Scan for the cell matching the given text and deliver its (X, Y) coordinate at center. 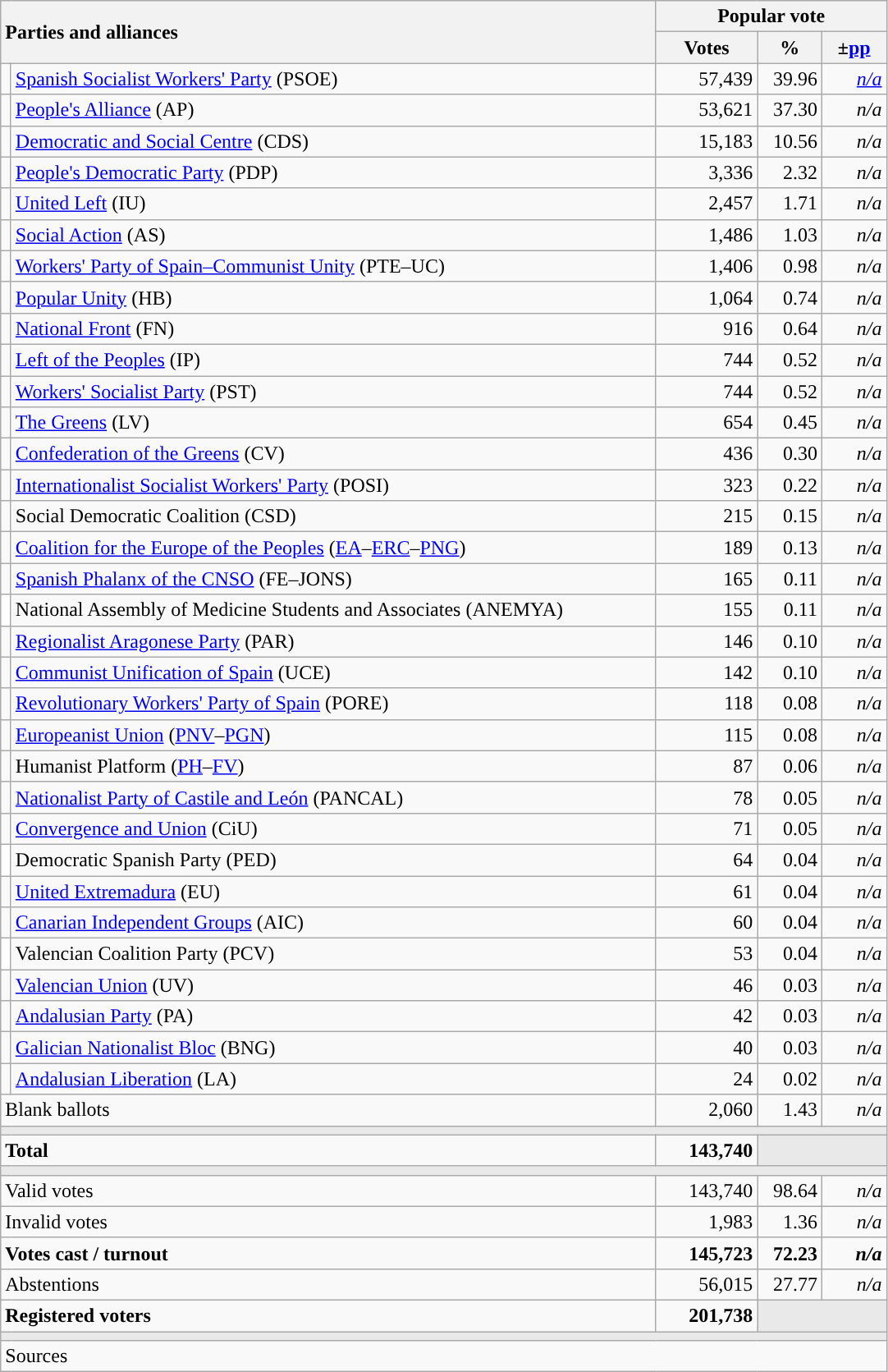
1,486 (707, 235)
National Assembly of Medicine Students and Associates (ANEMYA) (333, 610)
436 (707, 454)
Social Action (AS) (333, 235)
39.96 (790, 79)
115 (707, 735)
57,439 (707, 79)
146 (707, 641)
Communist Unification of Spain (UCE) (333, 672)
27.77 (790, 1284)
40 (707, 1048)
Internationalist Socialist Workers' Party (POSI) (333, 485)
Valencian Coalition Party (PCV) (333, 954)
323 (707, 485)
Workers' Party of Spain–Communist Unity (PTE–UC) (333, 266)
60 (707, 923)
201,738 (707, 1315)
0.06 (790, 766)
Workers' Socialist Party (PST) (333, 392)
Left of the Peoples (IP) (333, 360)
10.56 (790, 141)
87 (707, 766)
61 (707, 891)
0.30 (790, 454)
1.43 (790, 1110)
1.03 (790, 235)
Galician Nationalist Bloc (BNG) (333, 1048)
Popular vote (771, 16)
142 (707, 672)
Invalid votes (328, 1222)
1,406 (707, 266)
Votes (707, 48)
Democratic and Social Centre (CDS) (333, 141)
0.15 (790, 516)
916 (707, 328)
0.13 (790, 548)
42 (707, 1016)
±pp (854, 48)
Blank ballots (328, 1110)
0.64 (790, 328)
64 (707, 860)
53,621 (707, 110)
24 (707, 1079)
189 (707, 548)
Revolutionary Workers' Party of Spain (PORE) (333, 704)
Coalition for the Europe of the Peoples (EA–ERC–PNG) (333, 548)
People's Alliance (AP) (333, 110)
Andalusian Party (PA) (333, 1016)
Democratic Spanish Party (PED) (333, 860)
Europeanist Union (PNV–PGN) (333, 735)
72.23 (790, 1253)
2.32 (790, 172)
165 (707, 579)
Total (328, 1150)
37.30 (790, 110)
0.45 (790, 423)
0.74 (790, 297)
Confederation of the Greens (CV) (333, 454)
Regionalist Aragonese Party (PAR) (333, 641)
Andalusian Liberation (LA) (333, 1079)
Valencian Union (UV) (333, 985)
Humanist Platform (PH–FV) (333, 766)
National Front (FN) (333, 328)
1,064 (707, 297)
1.71 (790, 204)
United Left (IU) (333, 204)
53 (707, 954)
0.22 (790, 485)
155 (707, 610)
1,983 (707, 1222)
71 (707, 828)
118 (707, 704)
56,015 (707, 1284)
1.36 (790, 1222)
United Extremadura (EU) (333, 891)
Abstentions (328, 1284)
0.98 (790, 266)
Social Democratic Coalition (CSD) (333, 516)
Nationalist Party of Castile and León (PANCAL) (333, 797)
The Greens (LV) (333, 423)
78 (707, 797)
145,723 (707, 1253)
Convergence and Union (CiU) (333, 828)
3,336 (707, 172)
% (790, 48)
215 (707, 516)
Parties and alliances (328, 32)
Spanish Socialist Workers' Party (PSOE) (333, 79)
Sources (443, 1356)
654 (707, 423)
People's Democratic Party (PDP) (333, 172)
2,060 (707, 1110)
2,457 (707, 204)
Registered voters (328, 1315)
Spanish Phalanx of the CNSO (FE–JONS) (333, 579)
46 (707, 985)
Valid votes (328, 1191)
Popular Unity (HB) (333, 297)
98.64 (790, 1191)
0.02 (790, 1079)
Canarian Independent Groups (AIC) (333, 923)
15,183 (707, 141)
Votes cast / turnout (328, 1253)
